Determine the (X, Y) coordinate at the center of the cell enclosing the given text.  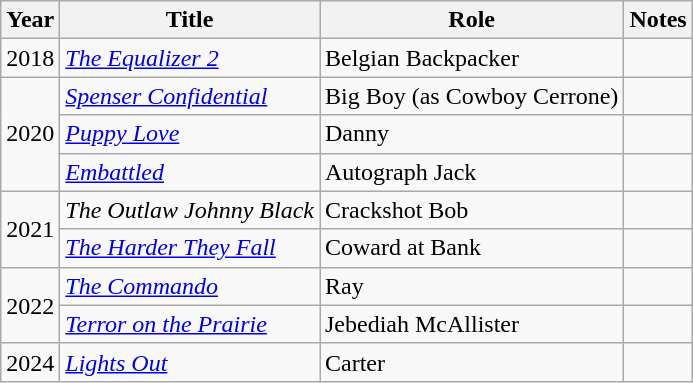
Role (472, 20)
Autograph Jack (472, 172)
Lights Out (190, 362)
Crackshot Bob (472, 210)
Coward at Bank (472, 248)
Notes (658, 20)
Carter (472, 362)
Puppy Love (190, 134)
2018 (30, 58)
Spenser Confidential (190, 96)
Belgian Backpacker (472, 58)
The Harder They Fall (190, 248)
2024 (30, 362)
The Outlaw Johnny Black (190, 210)
2020 (30, 134)
The Commando (190, 286)
Title (190, 20)
2021 (30, 229)
Jebediah McAllister (472, 324)
2022 (30, 305)
Year (30, 20)
Ray (472, 286)
Danny (472, 134)
Terror on the Prairie (190, 324)
Embattled (190, 172)
The Equalizer 2 (190, 58)
Big Boy (as Cowboy Cerrone) (472, 96)
